Return the (x, y) coordinate for the center point of the cell that contains the specified text.  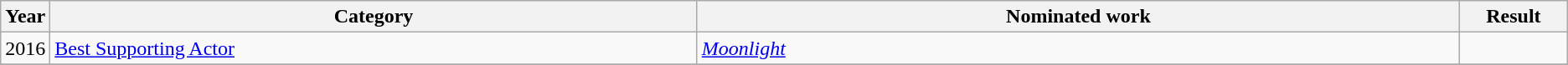
Best Supporting Actor (374, 48)
Year (25, 17)
Moonlight (1078, 48)
2016 (25, 48)
Nominated work (1078, 17)
Category (374, 17)
Result (1514, 17)
